Find where the given text appears and provide that cell's center as [x, y] coordinate. 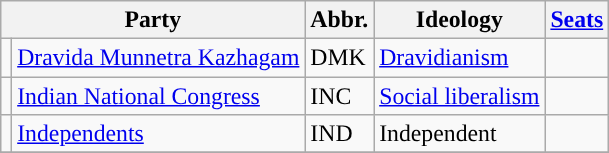
Independents [158, 133]
Ideology [460, 20]
DMK [340, 58]
Abbr. [340, 20]
Independent [460, 133]
Indian National Congress [158, 96]
Seats [577, 20]
Dravidianism [460, 58]
Dravida Munnetra Kazhagam [158, 58]
Party [153, 20]
IND [340, 133]
Social liberalism [460, 96]
INC [340, 96]
